Locate the cell with the specified text and output its (X, Y) center coordinate. 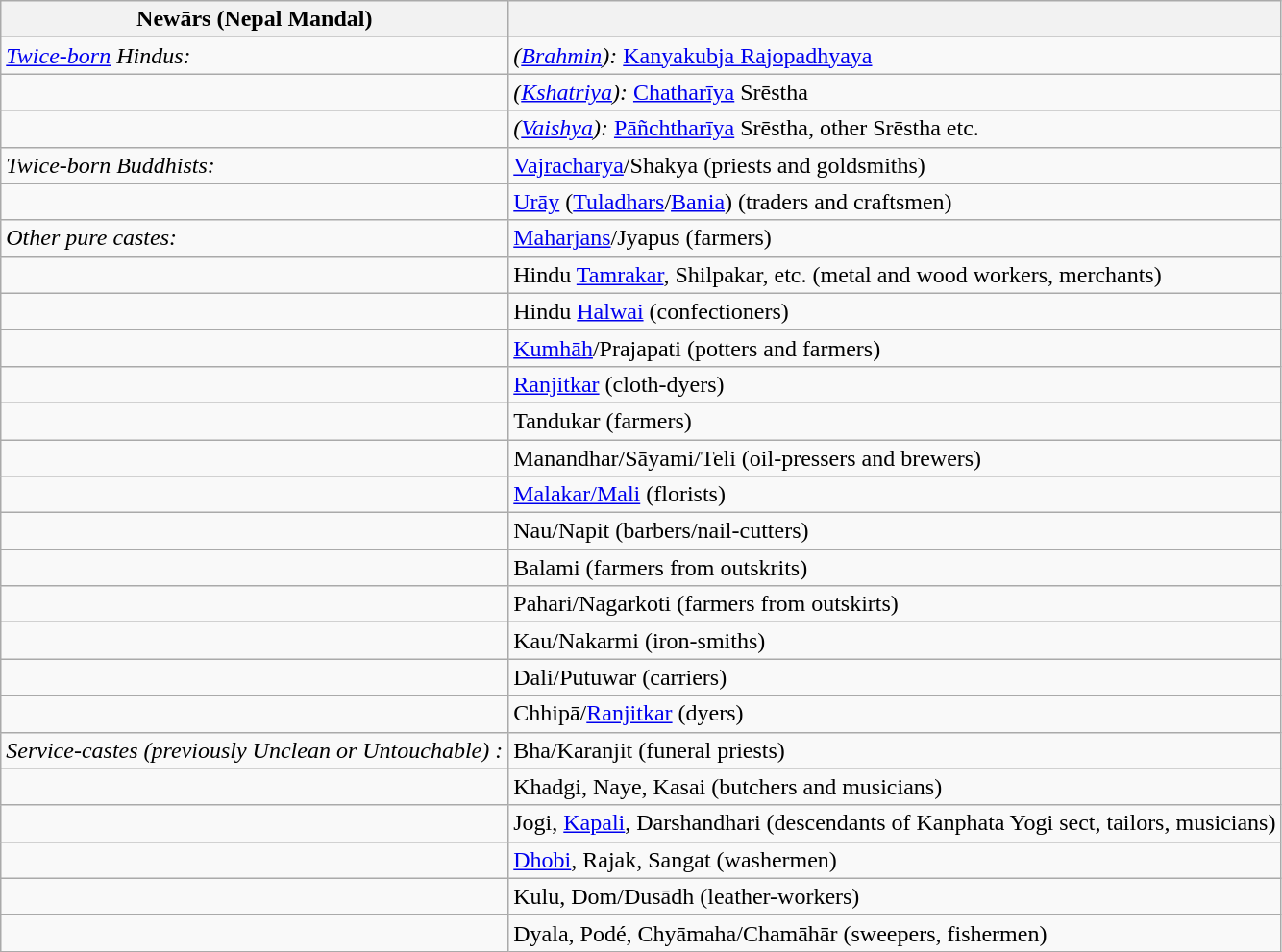
Service-castes (previously Unclean or Untouchable) : (255, 750)
Kau/Nakarmi (iron-smiths) (895, 641)
Malakar/Mali (florists) (895, 495)
(Kshatriya): Chatharīya Srēstha (895, 92)
Jogi, Kapali, Darshandhari (descendants of Kanphata Yogi sect, tailors, musicians) (895, 823)
Kumhāh/Prajapati (potters and farmers) (895, 348)
(Brahmin): Kanyakubja Rajopadhyaya (895, 56)
Urāy (Tuladhars/Bania) (traders and craftsmen) (895, 202)
Bha/Karanjit (funeral priests) (895, 750)
Hindu Halwai (confectioners) (895, 311)
Dhobi, Rajak, Sangat (washermen) (895, 860)
Twice-born Hindus: (255, 56)
(Vaishya): Pāñchtharīya Srēstha, other Srēstha etc. (895, 129)
Hindu Tamrakar, Shilpakar, etc. (metal and wood workers, merchants) (895, 275)
Chhipā/Ranjitkar (dyers) (895, 714)
Vajracharya/Shakya (priests and goldsmiths) (895, 165)
Ranjitkar (cloth-dyers) (895, 384)
Other pure castes: (255, 238)
Kulu, Dom/Dusādh (leather-workers) (895, 896)
Khadgi, Naye, Kasai (butchers and musicians) (895, 787)
Nau/Napit (barbers/nail-cutters) (895, 531)
Pahari/Nagarkoti (farmers from outskirts) (895, 604)
Maharjans/Jyapus (farmers) (895, 238)
Newārs (Nepal Mandal) (255, 19)
Dyala, Podé, Chyāmaha/Chamāhār (sweepers, fishermen) (895, 933)
Tandukar (farmers) (895, 421)
Dali/Putuwar (carriers) (895, 677)
Twice-born Buddhists: (255, 165)
Balami (farmers from outskrits) (895, 568)
Manandhar/Sāyami/Teli (oil-pressers and brewers) (895, 458)
